Locate the cell with the specified text and output its (X, Y) center coordinate. 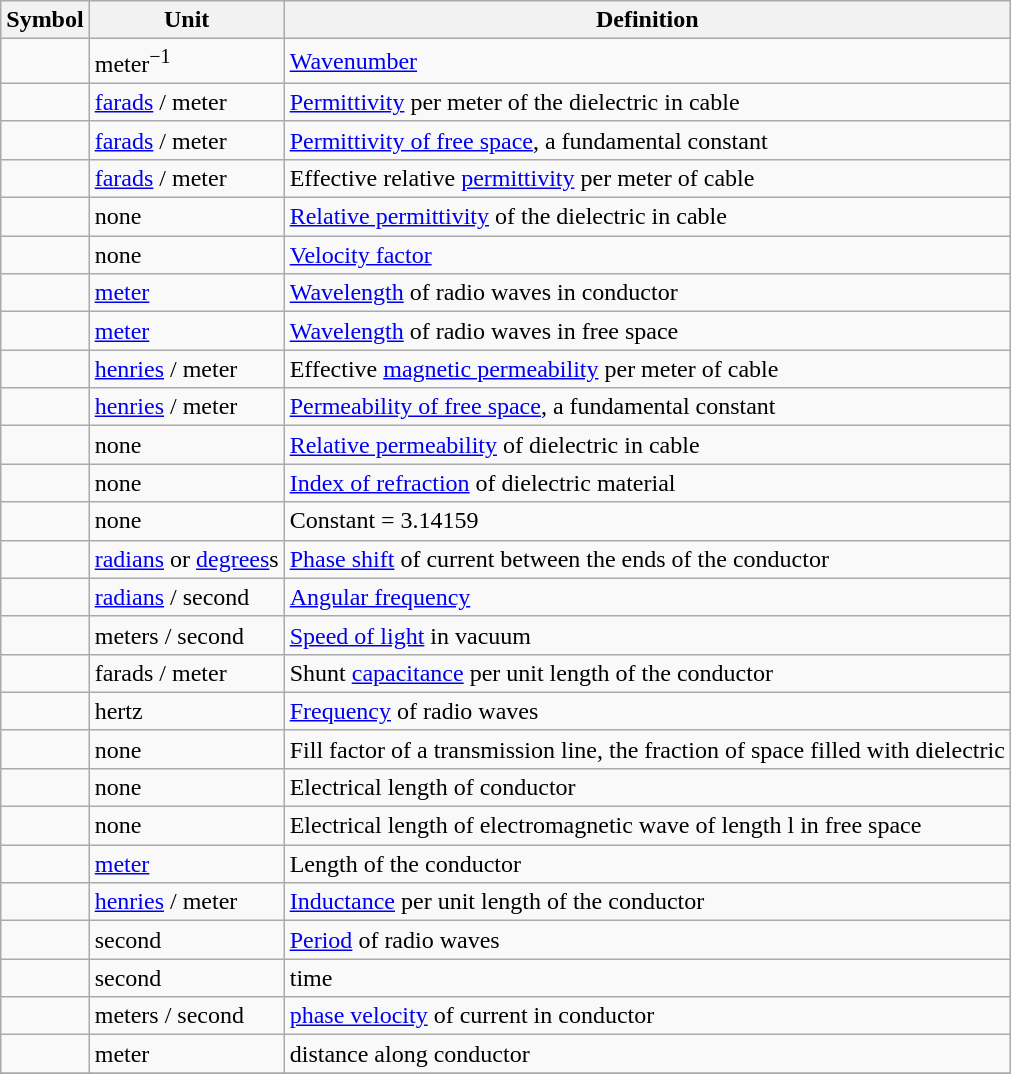
Wavenumber (647, 62)
radians or degreess (186, 559)
Permittivity of free space, a fundamental constant (647, 140)
time (647, 978)
Phase shift of current between the ends of the conductor (647, 559)
Speed of light in vacuum (647, 635)
radians / second (186, 597)
Permeability of free space, a fundamental constant (647, 407)
Angular frequency (647, 597)
Effective magnetic permeability per meter of cable (647, 369)
meter−1 (186, 62)
hertz (186, 711)
Electrical length of conductor (647, 787)
Permittivity per meter of the dielectric in cable (647, 102)
Wavelength of radio waves in free space (647, 331)
Relative permittivity of the dielectric in cable (647, 217)
Unit (186, 20)
Electrical length of electromagnetic wave of length l in free space (647, 826)
Index of refraction of dielectric material (647, 483)
Inductance per unit length of the conductor (647, 902)
Shunt capacitance per unit length of the conductor (647, 673)
Period of radio waves (647, 940)
Length of the conductor (647, 864)
Velocity factor (647, 255)
Symbol (45, 20)
phase velocity of current in conductor (647, 1016)
Effective relative permittivity per meter of cable (647, 178)
Frequency of radio waves (647, 711)
Constant = 3.14159 (647, 521)
Definition (647, 20)
Fill factor of a transmission line, the fraction of space filled with dielectric (647, 749)
distance along conductor (647, 1054)
Wavelength of radio waves in conductor (647, 293)
Relative permeability of dielectric in cable (647, 445)
